From the cell containing the given text, extract its center point as [X, Y] coordinate. 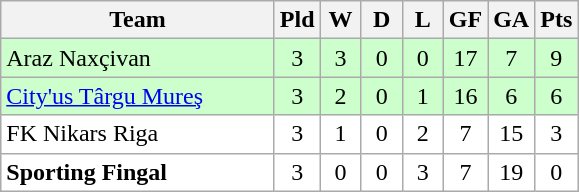
9 [556, 58]
FK Nikars Riga [138, 134]
D [382, 20]
15 [512, 134]
City'us Târgu Mureş [138, 96]
Araz Naxçivan [138, 58]
L [422, 20]
17 [465, 58]
GF [465, 20]
Team [138, 20]
Sporting Fingal [138, 172]
16 [465, 96]
19 [512, 172]
GA [512, 20]
Pld [297, 20]
Pts [556, 20]
W [340, 20]
